Find where the given text appears and provide that cell's center as [X, Y] coordinate. 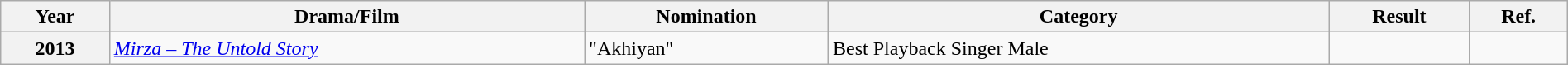
Best Playback Singer Male [1078, 48]
Result [1399, 17]
2013 [55, 48]
Mirza – The Untold Story [347, 48]
Ref. [1518, 17]
"Akhiyan" [706, 48]
Nomination [706, 17]
Category [1078, 17]
Drama/Film [347, 17]
Year [55, 17]
